Locate the cell with the specified text and output its (x, y) center coordinate. 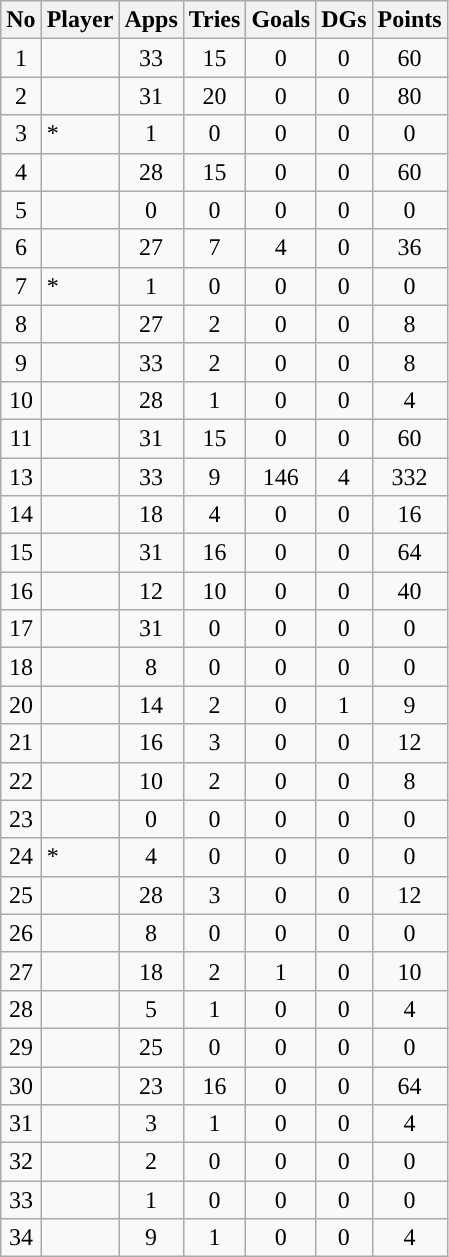
17 (21, 629)
21 (21, 743)
11 (21, 438)
Apps (151, 20)
DGs (344, 20)
40 (410, 591)
6 (21, 248)
26 (21, 933)
22 (21, 781)
No (21, 20)
24 (21, 857)
Tries (214, 20)
80 (410, 96)
Player (80, 20)
332 (410, 477)
Points (410, 20)
34 (21, 1238)
Goals (281, 20)
36 (410, 248)
146 (281, 477)
32 (21, 1162)
29 (21, 1047)
13 (21, 477)
30 (21, 1085)
